Output the (x, y) coordinate of the center of the cell containing the given text.  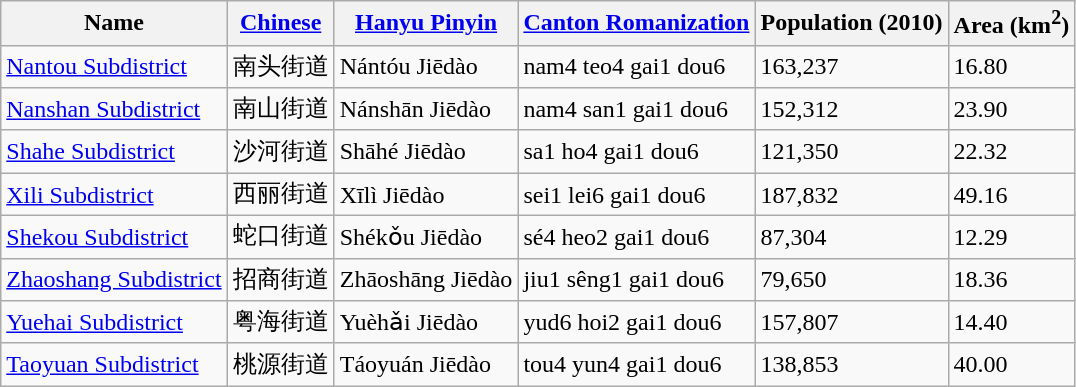
Nantou Subdistrict (114, 66)
Nánshān Jiēdào (426, 110)
163,237 (852, 66)
87,304 (852, 238)
粤海街道 (280, 322)
沙河街道 (280, 152)
18.36 (1012, 280)
桃源街道 (280, 364)
Xīlì Jiēdào (426, 194)
22.32 (1012, 152)
Yuèhǎi Jiēdào (426, 322)
sé4 heo2 gai1 dou6 (636, 238)
Shāhé Jiēdào (426, 152)
南山街道 (280, 110)
40.00 (1012, 364)
nam4 teo4 gai1 dou6 (636, 66)
tou4 yun4 gai1 dou6 (636, 364)
Xili Subdistrict (114, 194)
Hanyu Pinyin (426, 24)
16.80 (1012, 66)
Population (2010) (852, 24)
Shahe Subdistrict (114, 152)
121,350 (852, 152)
Zhāoshāng Jiēdào (426, 280)
南头街道 (280, 66)
nam4 san1 gai1 dou6 (636, 110)
Chinese (280, 24)
Area (km2) (1012, 24)
Yuehai Subdistrict (114, 322)
23.90 (1012, 110)
Nántóu Jiēdào (426, 66)
Shekou Subdistrict (114, 238)
14.40 (1012, 322)
152,312 (852, 110)
yud6 hoi2 gai1 dou6 (636, 322)
蛇口街道 (280, 238)
sei1 lei6 gai1 dou6 (636, 194)
Taoyuan Subdistrict (114, 364)
187,832 (852, 194)
157,807 (852, 322)
西丽街道 (280, 194)
79,650 (852, 280)
Zhaoshang Subdistrict (114, 280)
招商街道 (280, 280)
49.16 (1012, 194)
Táoyuán Jiēdào (426, 364)
Shékǒu Jiēdào (426, 238)
Canton Romanization (636, 24)
Name (114, 24)
12.29 (1012, 238)
Nanshan Subdistrict (114, 110)
sa1 ho4 gai1 dou6 (636, 152)
jiu1 sêng1 gai1 dou6 (636, 280)
138,853 (852, 364)
